Provide the (x, y) coordinate of the cell's center where the given text is located.  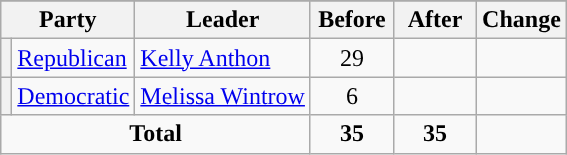
Total (156, 134)
Leader (223, 20)
Republican (74, 58)
Democratic (74, 96)
Kelly Anthon (223, 58)
Before (352, 20)
6 (352, 96)
After (436, 20)
29 (352, 58)
Party (68, 20)
Change (522, 20)
Melissa Wintrow (223, 96)
